Output the (X, Y) coordinate of the center of the cell containing the given text.  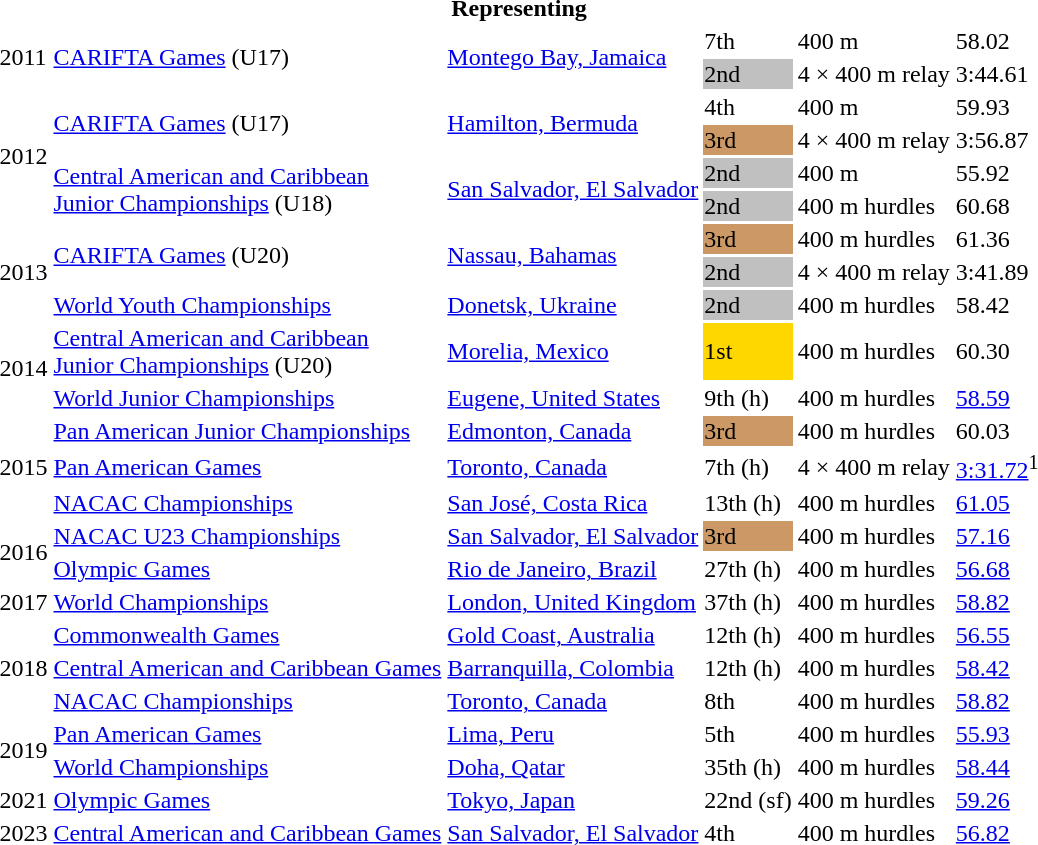
22nd (sf) (748, 800)
8th (748, 701)
Donetsk, Ukraine (573, 305)
27th (h) (748, 569)
Eugene, United States (573, 398)
Morelia, Mexico (573, 352)
Barranquilla, Colombia (573, 668)
Commonwealth Games (248, 635)
Lima, Peru (573, 734)
4th (748, 107)
World Youth Championships (248, 305)
13th (h) (748, 503)
Gold Coast, Australia (573, 635)
World Junior Championships (248, 398)
5th (748, 734)
Rio de Janeiro, Brazil (573, 569)
San José, Costa Rica (573, 503)
9th (h) (748, 398)
Pan American Junior Championships (248, 431)
1st (748, 352)
7th (748, 41)
NACAC U23 Championships (248, 536)
35th (h) (748, 767)
Doha, Qatar (573, 767)
Tokyo, Japan (573, 800)
Central American and CaribbeanJunior Championships (U20) (248, 352)
CARIFTA Games (U20) (248, 256)
7th (h) (748, 467)
Montego Bay, Jamaica (573, 58)
London, United Kingdom (573, 602)
Central American and CaribbeanJunior Championships (U18) (248, 190)
Nassau, Bahamas (573, 256)
37th (h) (748, 602)
Edmonton, Canada (573, 431)
Hamilton, Bermuda (573, 124)
Central American and Caribbean Games (248, 668)
